Locate the cell with the specified text and output its (x, y) center coordinate. 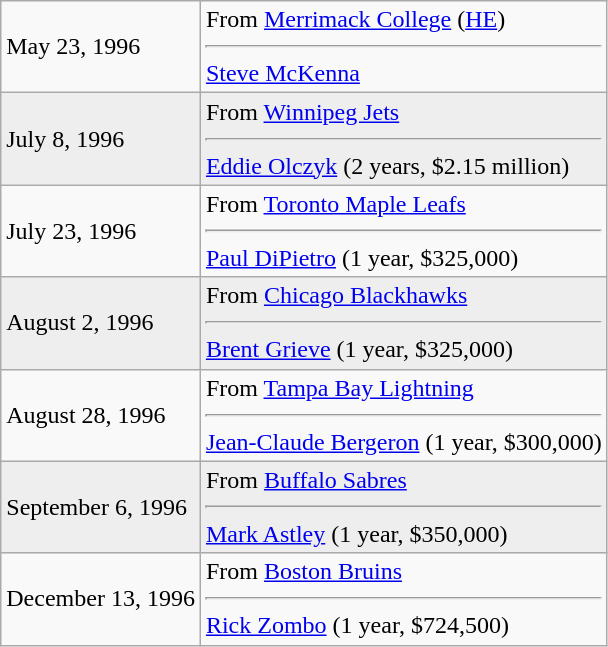
From Boston BruinsRick Zombo (1 year, $724,500) (404, 599)
July 8, 1996 (101, 139)
September 6, 1996 (101, 507)
From Tampa Bay LightningJean-Claude Bergeron (1 year, $300,000) (404, 415)
August 28, 1996 (101, 415)
From Merrimack College (HE)Steve McKenna (404, 47)
December 13, 1996 (101, 599)
From Toronto Maple LeafsPaul DiPietro (1 year, $325,000) (404, 231)
May 23, 1996 (101, 47)
July 23, 1996 (101, 231)
August 2, 1996 (101, 323)
From Buffalo SabresMark Astley (1 year, $350,000) (404, 507)
From Winnipeg JetsEddie Olczyk (2 years, $2.15 million) (404, 139)
From Chicago BlackhawksBrent Grieve (1 year, $325,000) (404, 323)
